For the text-containing cell, return its midpoint in [X, Y] coordinate format. 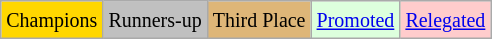
Champions [52, 20]
Runners-up [155, 20]
Relegated [446, 20]
Promoted [356, 20]
Third Place [259, 20]
